Detect which cell encompasses the target text, then output its (x, y) center coordinate. 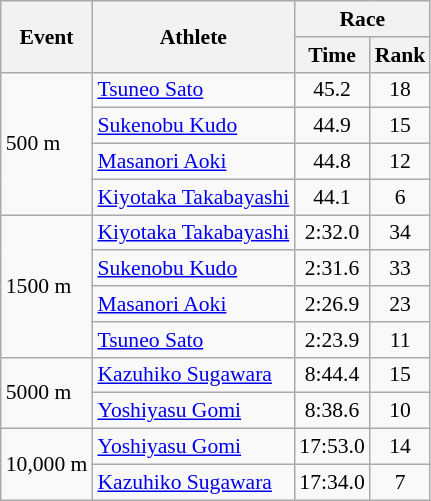
Time (332, 55)
500 m (47, 143)
Rank (400, 55)
2:26.9 (332, 304)
17:53.0 (332, 447)
12 (400, 162)
14 (400, 447)
11 (400, 340)
17:34.0 (332, 482)
2:31.6 (332, 269)
44.8 (332, 162)
33 (400, 269)
1500 m (47, 286)
Athlete (193, 36)
18 (400, 90)
45.2 (332, 90)
5000 m (47, 392)
2:23.9 (332, 340)
10,000 m (47, 464)
44.1 (332, 197)
34 (400, 233)
6 (400, 197)
Race (362, 19)
7 (400, 482)
23 (400, 304)
8:38.6 (332, 411)
2:32.0 (332, 233)
8:44.4 (332, 375)
Event (47, 36)
10 (400, 411)
44.9 (332, 126)
